For the text-containing cell, return its midpoint in (x, y) coordinate format. 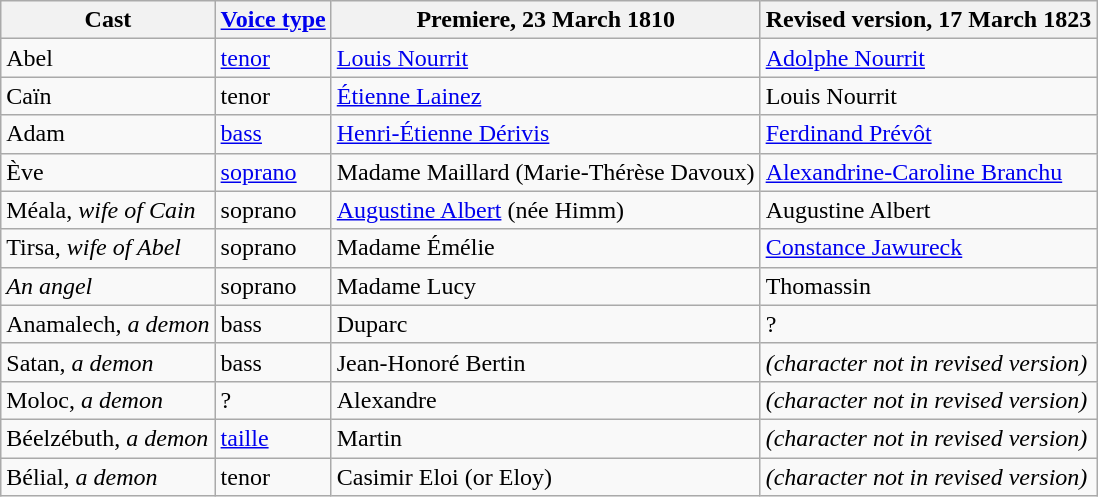
Cast (108, 20)
Casimir Eloi (or Eloy) (546, 477)
Madame Lucy (546, 286)
Abel (108, 58)
Tirsa, wife of Abel (108, 248)
Augustine Albert (née Himm) (546, 210)
Madame Émélie (546, 248)
Étienne Lainez (546, 96)
Henri-Étienne Dérivis (546, 134)
Jean-Honoré Bertin (546, 362)
Alexandre (546, 400)
Adam (108, 134)
Ferdinand Prévôt (928, 134)
Anamalech, a demon (108, 324)
Caïn (108, 96)
Duparc (546, 324)
Madame Maillard (Marie-Thérèse Davoux) (546, 172)
Martin (546, 438)
Alexandrine-Caroline Branchu (928, 172)
Premiere, 23 March 1810 (546, 20)
Ève (108, 172)
Moloc, a demon (108, 400)
Adolphe Nourrit (928, 58)
Méala, wife of Cain (108, 210)
Thomassin (928, 286)
Satan, a demon (108, 362)
taille (273, 438)
Voice type (273, 20)
Béelzébuth, a demon (108, 438)
Revised version, 17 March 1823 (928, 20)
Bélial, a demon (108, 477)
Augustine Albert (928, 210)
Constance Jawureck (928, 248)
An angel (108, 286)
